Return the (x, y) coordinate for the center point of the cell that contains the specified text.  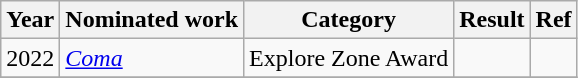
Result (492, 20)
Category (349, 20)
Explore Zone Award (349, 58)
Ref (554, 20)
2022 (30, 58)
Year (30, 20)
Coma (152, 58)
Nominated work (152, 20)
